Pinpoint the cell where the given text exists, returning its [X, Y] midpoint coordinate. 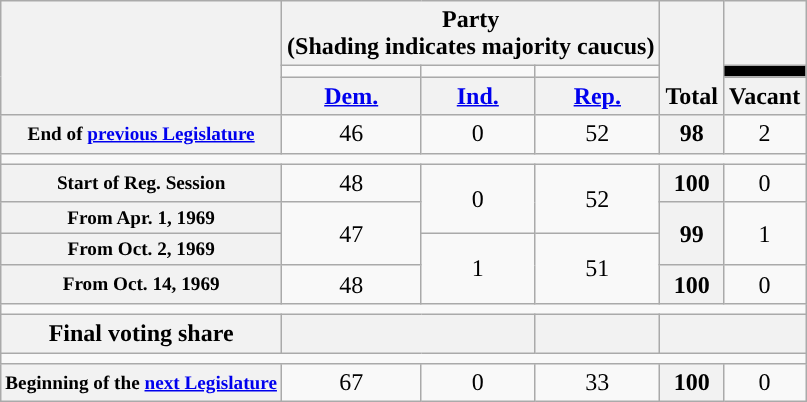
Beginning of the next Legislature [142, 383]
From Oct. 14, 1969 [142, 284]
99 [692, 234]
From Oct. 2, 1969 [142, 250]
33 [598, 383]
Start of Reg. Session [142, 183]
End of previous Legislature [142, 134]
Final voting share [142, 334]
Dem. [352, 96]
51 [598, 269]
98 [692, 134]
Vacant [764, 96]
2 [764, 134]
Total [692, 58]
47 [352, 234]
Party (Shading indicates majority caucus) [471, 34]
Rep. [598, 96]
67 [352, 383]
From Apr. 1, 1969 [142, 218]
Ind. [478, 96]
46 [352, 134]
